Scan for the cell matching the given text and deliver its (X, Y) coordinate at center. 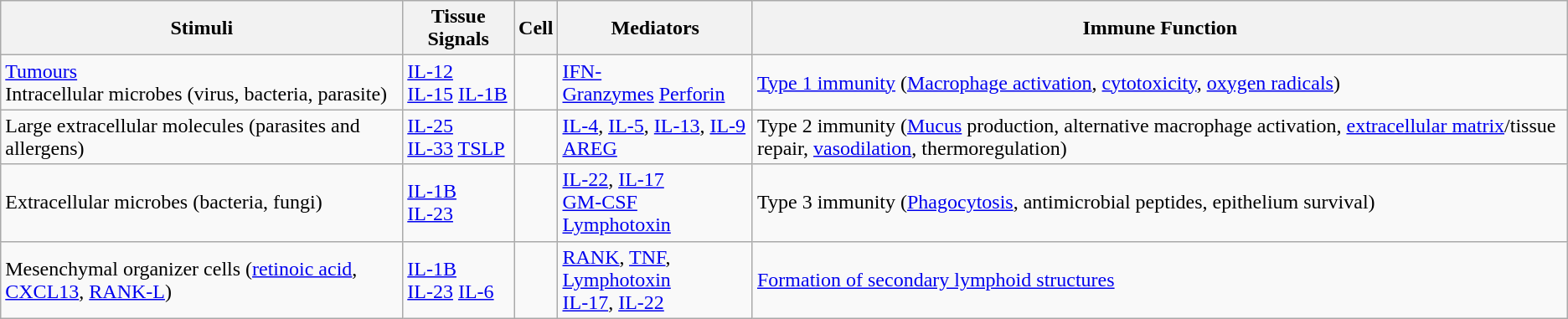
Large extracellular molecules (parasites and allergens) (202, 137)
Stimuli (202, 28)
Mesenchymal organizer cells (retinoic acid, CXCL13, RANK-L) (202, 280)
Type 3 immunity (Phagocytosis, antimicrobial peptides, epithelium survival) (1159, 203)
Type 1 immunity (Macrophage activation, cytotoxicity, oxygen radicals) (1159, 82)
IL-1BIL-23 (459, 203)
IL-22, IL-17GM-CSF Lymphotoxin (655, 203)
IL-25IL-33 TSLP (459, 137)
IL-1BIL-23 IL-6 (459, 280)
Formation of secondary lymphoid structures (1159, 280)
RANK, TNF, LymphotoxinIL-17, IL-22 (655, 280)
Type 2 immunity (Mucus production, alternative macrophage activation, extracellular matrix/tissue repair, vasodilation, thermoregulation) (1159, 137)
IL-4, IL-5, IL-13, IL-9AREG (655, 137)
Cell (536, 28)
TumoursIntracellular microbes (virus, bacteria, parasite) (202, 82)
Immune Function (1159, 28)
IFN-Granzymes Perforin (655, 82)
Tissue Signals (459, 28)
Mediators (655, 28)
Extracellular microbes (bacteria, fungi) (202, 203)
IL-12IL-15 IL-1B (459, 82)
